Return [x, y] of the center of cell containing provided text 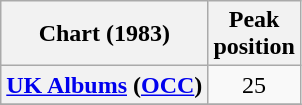
Peakposition [254, 34]
UK Albums (OCC) [104, 85]
25 [254, 85]
Chart (1983) [104, 34]
